Find where the given text appears and provide that cell's center as [X, Y] coordinate. 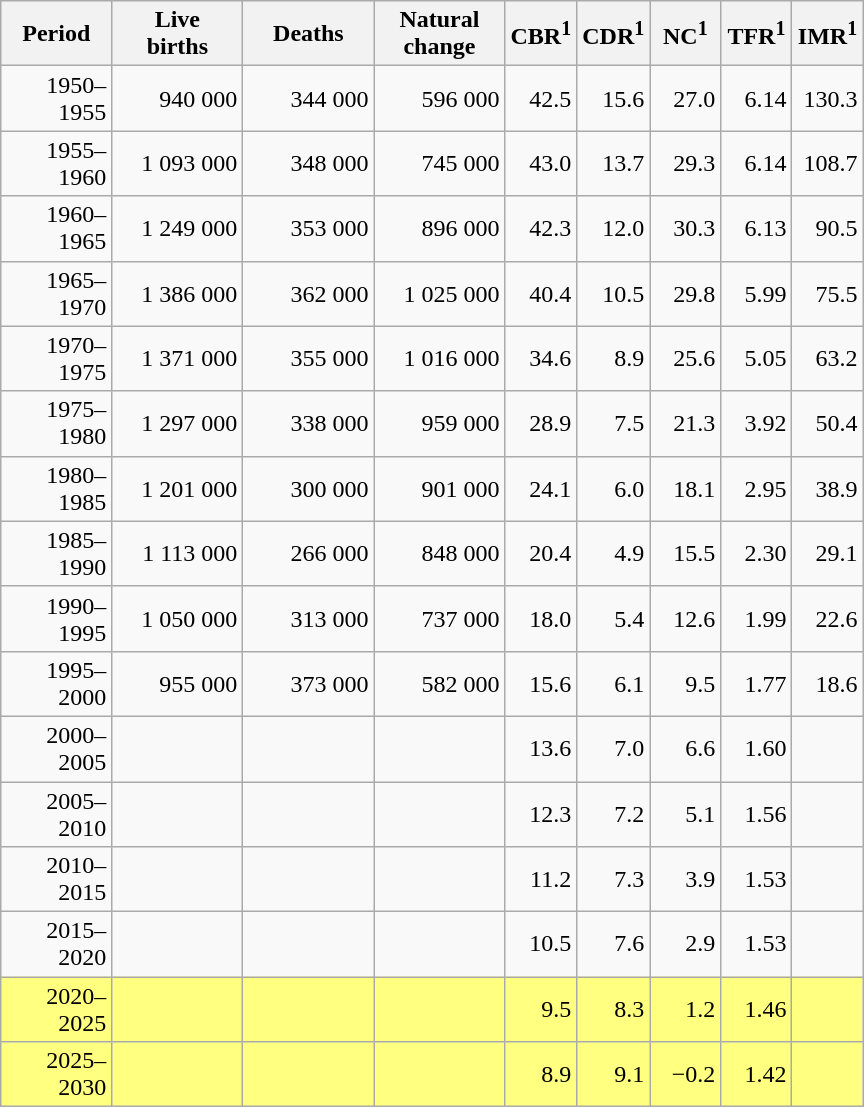
338 000 [308, 424]
108.7 [828, 164]
2020–2025 [56, 1010]
29.1 [828, 554]
8.3 [614, 1010]
2010–2015 [56, 880]
11.2 [541, 880]
955 000 [178, 684]
20.4 [541, 554]
13.6 [541, 748]
1985–1990 [56, 554]
1990–1995 [56, 618]
4.9 [614, 554]
9.1 [614, 1074]
1 050 000 [178, 618]
Livebirths [178, 34]
1970–1975 [56, 358]
596 000 [440, 98]
2025–2030 [56, 1074]
12.3 [541, 814]
25.6 [686, 358]
348 000 [308, 164]
1 025 000 [440, 294]
5.1 [686, 814]
43.0 [541, 164]
1 093 000 [178, 164]
1.60 [756, 748]
7.2 [614, 814]
18.0 [541, 618]
29.3 [686, 164]
353 000 [308, 228]
745 000 [440, 164]
CBR1 [541, 34]
344 000 [308, 98]
1 113 000 [178, 554]
7.5 [614, 424]
582 000 [440, 684]
1980–1985 [56, 488]
1 249 000 [178, 228]
7.0 [614, 748]
90.5 [828, 228]
Naturalchange [440, 34]
1.56 [756, 814]
7.3 [614, 880]
1.77 [756, 684]
1.2 [686, 1010]
2015–2020 [56, 944]
6.0 [614, 488]
12.6 [686, 618]
1955–1960 [56, 164]
29.8 [686, 294]
373 000 [308, 684]
1 016 000 [440, 358]
737 000 [440, 618]
21.3 [686, 424]
848 000 [440, 554]
1950–1955 [56, 98]
Period [56, 34]
NC1 [686, 34]
1.99 [756, 618]
38.9 [828, 488]
1960–1965 [56, 228]
34.6 [541, 358]
27.0 [686, 98]
75.5 [828, 294]
Deaths [308, 34]
1 371 000 [178, 358]
42.3 [541, 228]
2.30 [756, 554]
300 000 [308, 488]
15.5 [686, 554]
18.6 [828, 684]
6.13 [756, 228]
1 386 000 [178, 294]
313 000 [308, 618]
30.3 [686, 228]
13.7 [614, 164]
2.95 [756, 488]
2.9 [686, 944]
5.05 [756, 358]
130.3 [828, 98]
2005–2010 [56, 814]
959 000 [440, 424]
42.5 [541, 98]
1965–1970 [56, 294]
3.92 [756, 424]
5.4 [614, 618]
1 297 000 [178, 424]
901 000 [440, 488]
40.4 [541, 294]
7.6 [614, 944]
50.4 [828, 424]
TFR1 [756, 34]
355 000 [308, 358]
63.2 [828, 358]
24.1 [541, 488]
IMR1 [828, 34]
266 000 [308, 554]
940 000 [178, 98]
1995–2000 [56, 684]
3.9 [686, 880]
12.0 [614, 228]
5.99 [756, 294]
896 000 [440, 228]
6.6 [686, 748]
28.9 [541, 424]
−0.2 [686, 1074]
1 201 000 [178, 488]
362 000 [308, 294]
CDR1 [614, 34]
2000–2005 [56, 748]
18.1 [686, 488]
22.6 [828, 618]
1.46 [756, 1010]
1.42 [756, 1074]
6.1 [614, 684]
1975–1980 [56, 424]
